Identify which cell holds the provided text, then report its (X, Y) central coordinate. 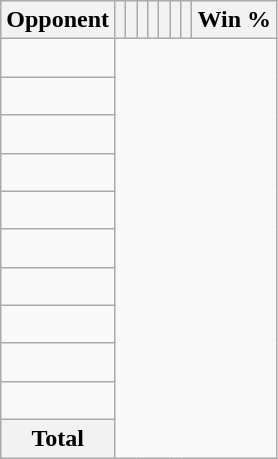
Win % (234, 20)
Total (58, 438)
Opponent (58, 20)
